From the cell containing the given text, extract its center point as [X, Y] coordinate. 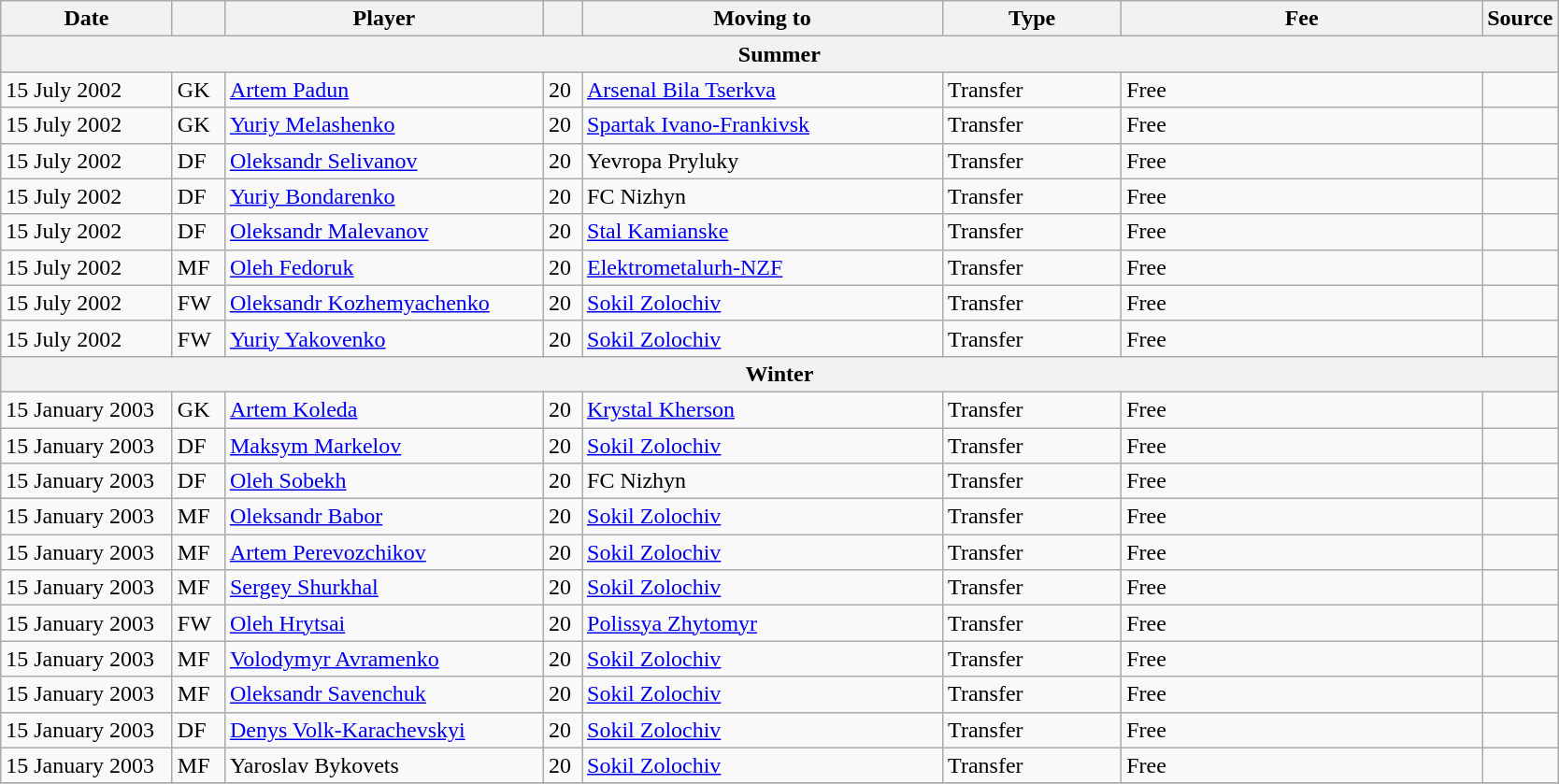
Oleh Sobekh [383, 481]
Krystal Kherson [762, 409]
Yevropa Pryluky [762, 161]
Polissya Zhytomyr [762, 623]
Oleksandr Selivanov [383, 161]
Yaroslav Bykovets [383, 765]
Yuriy Yakovenko [383, 338]
Sergey Shurkhal [383, 588]
Maksym Markelov [383, 446]
Winter [779, 374]
Summer [779, 54]
Moving to [762, 19]
Artem Perevozchikov [383, 552]
Source [1520, 19]
Oleksandr Kozhemyachenko [383, 303]
Date [87, 19]
Oleksandr Savenchuk [383, 694]
Artem Padun [383, 90]
Oleh Fedoruk [383, 267]
Oleh Hrytsai [383, 623]
Arsenal Bila Tserkva [762, 90]
Stal Kamianske [762, 232]
Denys Volk-Karachevskyi [383, 730]
Oleksandr Malevanov [383, 232]
Artem Koleda [383, 409]
Fee [1302, 19]
Spartak Ivano-Frankivsk [762, 125]
Type [1032, 19]
Oleksandr Babor [383, 517]
Yuriy Melashenko [383, 125]
Elektrometalurh-NZF [762, 267]
Volodymyr Avramenko [383, 659]
Player [383, 19]
Yuriy Bondarenko [383, 196]
